Return the (X, Y) coordinate for the center point of the cell that contains the specified text.  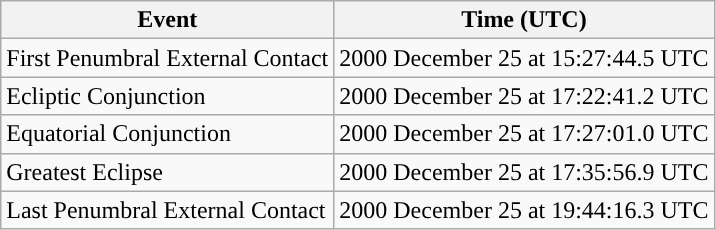
Event (168, 20)
2000 December 25 at 17:35:56.9 UTC (524, 172)
2000 December 25 at 17:27:01.0 UTC (524, 134)
Last Penumbral External Contact (168, 210)
Ecliptic Conjunction (168, 96)
Greatest Eclipse (168, 172)
2000 December 25 at 15:27:44.5 UTC (524, 58)
Time (UTC) (524, 20)
Equatorial Conjunction (168, 134)
First Penumbral External Contact (168, 58)
2000 December 25 at 19:44:16.3 UTC (524, 210)
2000 December 25 at 17:22:41.2 UTC (524, 96)
